Extract the [X, Y] coordinate from the center of the cell holding the provided text.  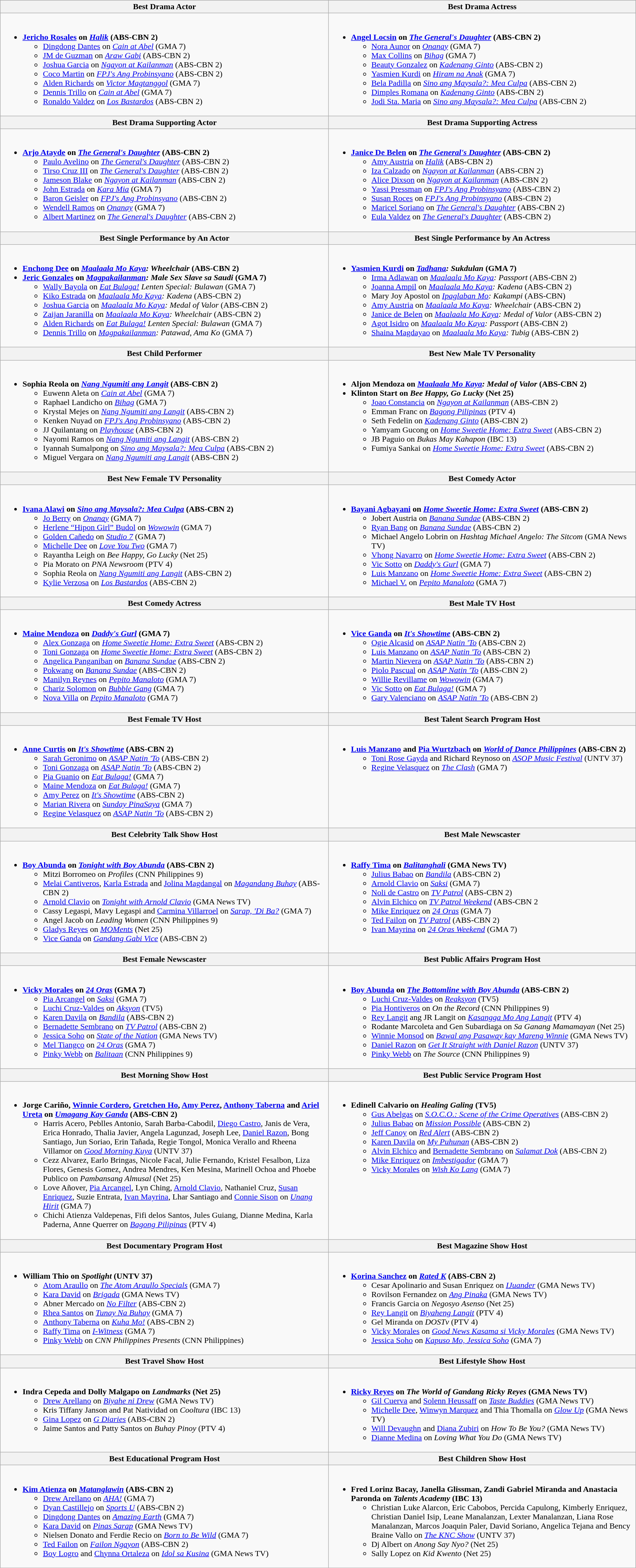
Best Drama Supporting Actress [482, 122]
Best Drama Supporting Actor [164, 122]
Best Children Show Host [482, 1459]
Best Female Newscaster [164, 959]
Best Educational Program Host [164, 1459]
Best Lifestyle Show Host [482, 1361]
Best Male Newscaster [482, 835]
Best Talent Search Program Host [482, 719]
Best New Female TV Personality [164, 478]
Best Child Performer [164, 354]
Best Male TV Host [482, 603]
Best Comedy Actor [482, 478]
Best Documentary Program Host [164, 1246]
Best New Male TV Personality [482, 354]
Best Comedy Actress [164, 603]
Best Public Affairs Program Host [482, 959]
Best Drama Actress [482, 7]
Best Morning Show Host [164, 1075]
Best Female TV Host [164, 719]
Best Celebrity Talk Show Host [164, 835]
Best Drama Actor [164, 7]
Best Magazine Show Host [482, 1246]
Best Single Performance by An Actor [164, 238]
Best Single Performance by An Actress [482, 238]
Best Public Service Program Host [482, 1075]
Best Travel Show Host [164, 1361]
